Capture the cell that displays the provided text and extract its (X, Y) central coordinate. 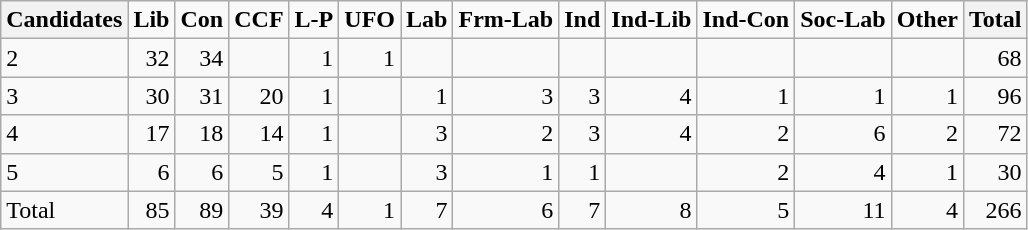
18 (202, 134)
31 (202, 96)
11 (843, 210)
Soc-Lab (843, 20)
Candidates (64, 20)
39 (259, 210)
Other (927, 20)
68 (996, 58)
17 (152, 134)
Ind-Lib (652, 20)
L-P (314, 20)
Ind (582, 20)
72 (996, 134)
8 (652, 210)
34 (202, 58)
CCF (259, 20)
Ind-Con (746, 20)
85 (152, 210)
89 (202, 210)
32 (152, 58)
Lab (427, 20)
Lib (152, 20)
96 (996, 96)
UFO (370, 20)
20 (259, 96)
Frm-Lab (506, 20)
Con (202, 20)
266 (996, 210)
14 (259, 134)
